Extract the (x, y) coordinate from the center of the cell holding the provided text.  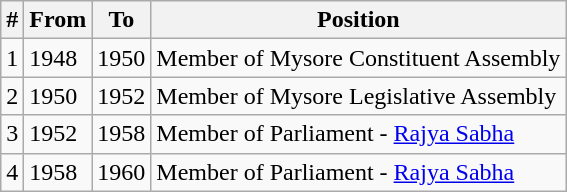
1 (12, 58)
1960 (122, 172)
Member of Mysore Constituent Assembly (358, 58)
Position (358, 20)
2 (12, 96)
Member of Mysore Legislative Assembly (358, 96)
4 (12, 172)
1948 (58, 58)
3 (12, 134)
From (58, 20)
To (122, 20)
# (12, 20)
